Search for the cell housing the specified text and yield its [X, Y] center coordinate. 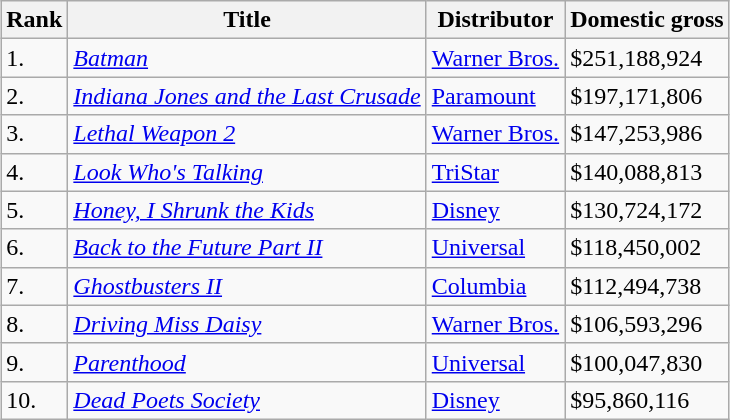
5. [34, 210]
$106,593,296 [648, 324]
1. [34, 58]
$130,724,172 [648, 210]
Back to the Future Part II [247, 248]
Columbia [495, 286]
Title [247, 20]
3. [34, 134]
$95,860,116 [648, 400]
9. [34, 362]
Parenthood [247, 362]
$118,450,002 [648, 248]
Honey, I Shrunk the Kids [247, 210]
Ghostbusters II [247, 286]
Distributor [495, 20]
Dead Poets Society [247, 400]
Paramount [495, 96]
$147,253,986 [648, 134]
10. [34, 400]
2. [34, 96]
Look Who's Talking [247, 172]
4. [34, 172]
6. [34, 248]
Lethal Weapon 2 [247, 134]
7. [34, 286]
$197,171,806 [648, 96]
Rank [34, 20]
TriStar [495, 172]
$251,188,924 [648, 58]
Batman [247, 58]
8. [34, 324]
$112,494,738 [648, 286]
Indiana Jones and the Last Crusade [247, 96]
$100,047,830 [648, 362]
Domestic gross [648, 20]
Driving Miss Daisy [247, 324]
$140,088,813 [648, 172]
